From the cell containing the given text, extract its center point as (X, Y) coordinate. 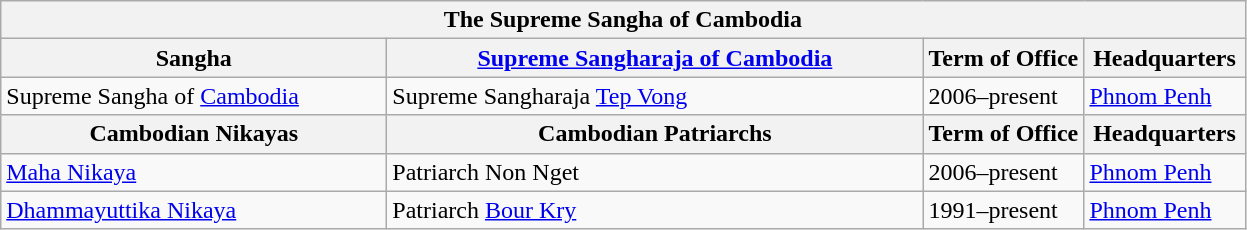
Supreme Sangharaja of Cambodia (655, 58)
Cambodian Nikayas (194, 134)
Patriarch Non Nget (655, 172)
Supreme Sangha of Cambodia (194, 96)
Cambodian Patriarchs (655, 134)
Patriarch Bour Kry (655, 210)
Sangha (194, 58)
Supreme Sangharaja Tep Vong (655, 96)
Dhammayuttika Nikaya (194, 210)
The Supreme Sangha of Cambodia (623, 20)
Maha Nikaya (194, 172)
1991–present (1004, 210)
